Output the [X, Y] coordinate of the center of the cell containing the given text.  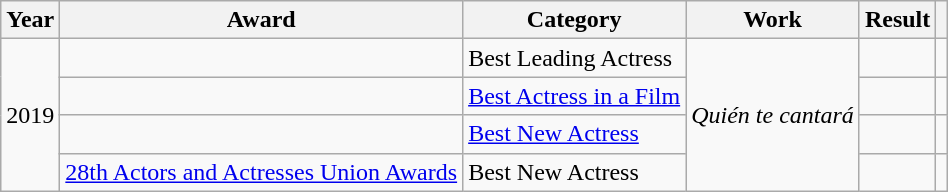
Quién te cantará [773, 115]
2019 [30, 115]
Best Actress in a Film [574, 96]
Award [262, 20]
Work [773, 20]
Category [574, 20]
Best Leading Actress [574, 58]
Year [30, 20]
Result [897, 20]
28th Actors and Actresses Union Awards [262, 172]
